For the text-containing cell, return its midpoint in [X, Y] coordinate format. 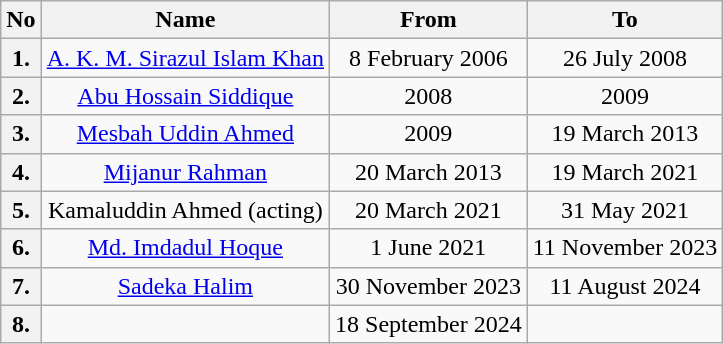
7. [21, 286]
19 March 2021 [624, 172]
30 November 2023 [429, 286]
Abu Hossain Siddique [185, 96]
19 March 2013 [624, 134]
From [429, 20]
18 September 2024 [429, 324]
20 March 2021 [429, 210]
1. [21, 58]
Md. Imdadul Hoque [185, 248]
11 November 2023 [624, 248]
A. K. M. Sirazul Islam Khan [185, 58]
5. [21, 210]
3. [21, 134]
8 February 2006 [429, 58]
11 August 2024 [624, 286]
Mijanur Rahman [185, 172]
1 June 2021 [429, 248]
26 July 2008 [624, 58]
4. [21, 172]
Kamaluddin Ahmed (acting) [185, 210]
2. [21, 96]
6. [21, 248]
Mesbah Uddin Ahmed [185, 134]
Sadeka Halim [185, 286]
8. [21, 324]
20 March 2013 [429, 172]
31 May 2021 [624, 210]
2008 [429, 96]
No [21, 20]
Name [185, 20]
To [624, 20]
